Search for the cell housing the specified text and yield its [X, Y] center coordinate. 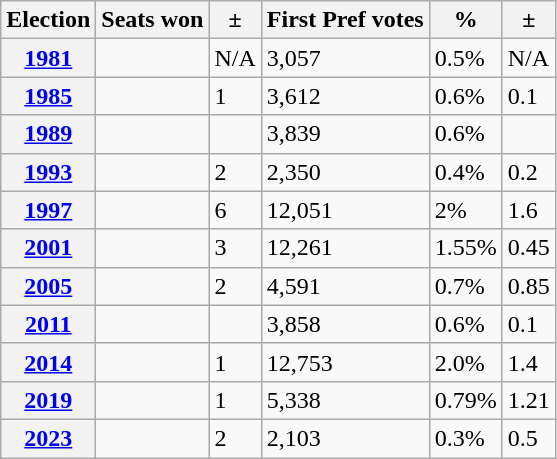
1.6 [528, 210]
0.2 [528, 172]
0.4% [466, 172]
2,350 [345, 172]
1.55% [466, 248]
12,261 [345, 248]
2.0% [466, 362]
1985 [48, 96]
Seats won [152, 20]
0.5% [466, 58]
12,051 [345, 210]
2,103 [345, 438]
2011 [48, 324]
2005 [48, 286]
0.3% [466, 438]
1981 [48, 58]
0.79% [466, 400]
0.85 [528, 286]
1997 [48, 210]
0.7% [466, 286]
4,591 [345, 286]
2001 [48, 248]
2023 [48, 438]
6 [235, 210]
3,839 [345, 134]
% [466, 20]
1.4 [528, 362]
5,338 [345, 400]
12,753 [345, 362]
1989 [48, 134]
1.21 [528, 400]
3,057 [345, 58]
0.5 [528, 438]
First Pref votes [345, 20]
Election [48, 20]
2019 [48, 400]
3,612 [345, 96]
3,858 [345, 324]
1993 [48, 172]
2% [466, 210]
0.45 [528, 248]
3 [235, 248]
2014 [48, 362]
